For the text-containing cell, return its midpoint in (X, Y) coordinate format. 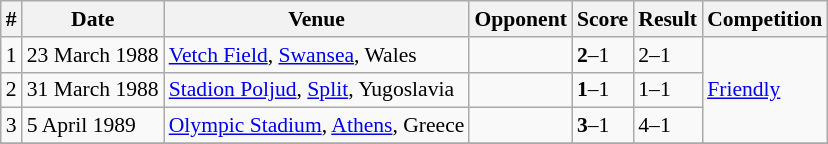
Competition (764, 19)
5 April 1989 (93, 126)
23 March 1988 (93, 55)
3 (12, 126)
1 (12, 55)
Stadion Poljud, Split, Yugoslavia (317, 90)
Date (93, 19)
4–1 (668, 126)
Score (602, 19)
Opponent (520, 19)
2 (12, 90)
Result (668, 19)
3–1 (602, 126)
Vetch Field, Swansea, Wales (317, 55)
31 March 1988 (93, 90)
# (12, 19)
Olympic Stadium, Athens, Greece (317, 126)
Venue (317, 19)
Friendly (764, 90)
